Return [x, y] of the center of cell containing provided text 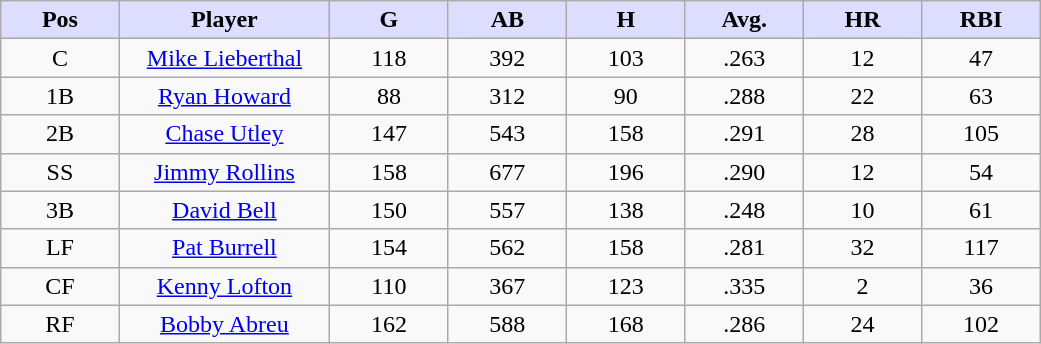
61 [981, 210]
2B [60, 134]
3B [60, 210]
Pos [60, 20]
2 [862, 286]
543 [507, 134]
557 [507, 210]
RF [60, 324]
677 [507, 172]
54 [981, 172]
102 [981, 324]
.291 [744, 134]
392 [507, 58]
C [60, 58]
.290 [744, 172]
168 [626, 324]
.286 [744, 324]
Jimmy Rollins [224, 172]
CF [60, 286]
.335 [744, 286]
117 [981, 248]
150 [389, 210]
147 [389, 134]
22 [862, 96]
103 [626, 58]
10 [862, 210]
HR [862, 20]
123 [626, 286]
63 [981, 96]
588 [507, 324]
SS [60, 172]
154 [389, 248]
47 [981, 58]
312 [507, 96]
562 [507, 248]
G [389, 20]
RBI [981, 20]
118 [389, 58]
90 [626, 96]
88 [389, 96]
.263 [744, 58]
LF [60, 248]
105 [981, 134]
Pat Burrell [224, 248]
367 [507, 286]
138 [626, 210]
1B [60, 96]
36 [981, 286]
28 [862, 134]
.281 [744, 248]
Player [224, 20]
.288 [744, 96]
Kenny Lofton [224, 286]
110 [389, 286]
Bobby Abreu [224, 324]
Mike Lieberthal [224, 58]
24 [862, 324]
Avg. [744, 20]
AB [507, 20]
Ryan Howard [224, 96]
32 [862, 248]
.248 [744, 210]
H [626, 20]
162 [389, 324]
David Bell [224, 210]
196 [626, 172]
Chase Utley [224, 134]
